Provide the [x, y] coordinate of the cell's center where the given text is located.  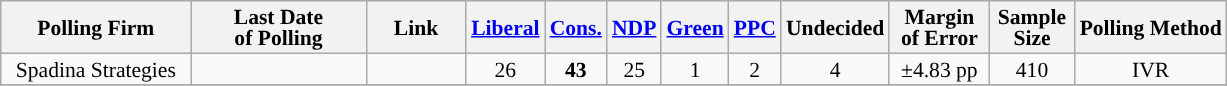
1 [694, 68]
Liberal [505, 27]
43 [576, 68]
SampleSize [1032, 27]
2 [755, 68]
Undecided [835, 27]
Spadina Strategies [96, 68]
Link [416, 27]
Cons. [576, 27]
±4.83 pp [939, 68]
25 [634, 68]
Marginof Error [939, 27]
26 [505, 68]
Green [694, 27]
PPC [755, 27]
410 [1032, 68]
Polling Method [1151, 27]
NDP [634, 27]
IVR [1151, 68]
Polling Firm [96, 27]
4 [835, 68]
Last Dateof Polling [278, 27]
